Search for the cell housing the specified text and yield its (X, Y) center coordinate. 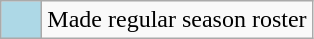
Made regular season roster (177, 20)
